Identify which cell holds the provided text, then report its (X, Y) central coordinate. 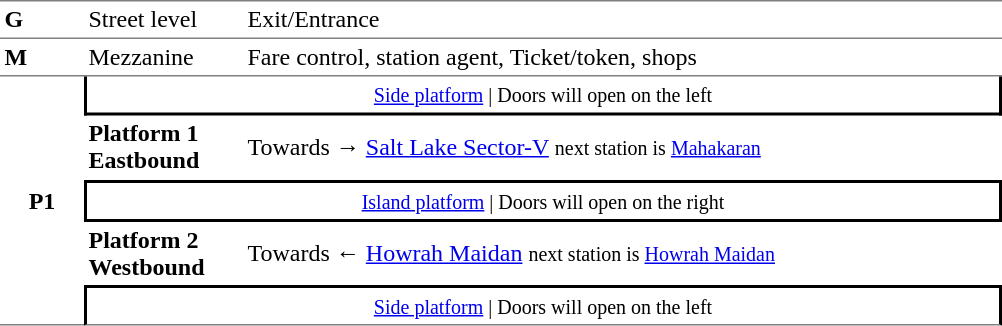
Towards ← Howrah Maidan next station is Howrah Maidan (622, 254)
M (42, 58)
Mezzanine (164, 58)
P1 (42, 200)
Island platform | Doors will open on the right (543, 201)
G (42, 20)
Street level (164, 20)
Towards → Salt Lake Sector-V next station is Mahakaran (622, 148)
Platform 2Westbound (164, 254)
Platform 1Eastbound (164, 148)
Fare control, station agent, Ticket/token, shops (622, 58)
Exit/Entrance (622, 20)
